Scan for the cell matching the given text and deliver its [x, y] coordinate at center. 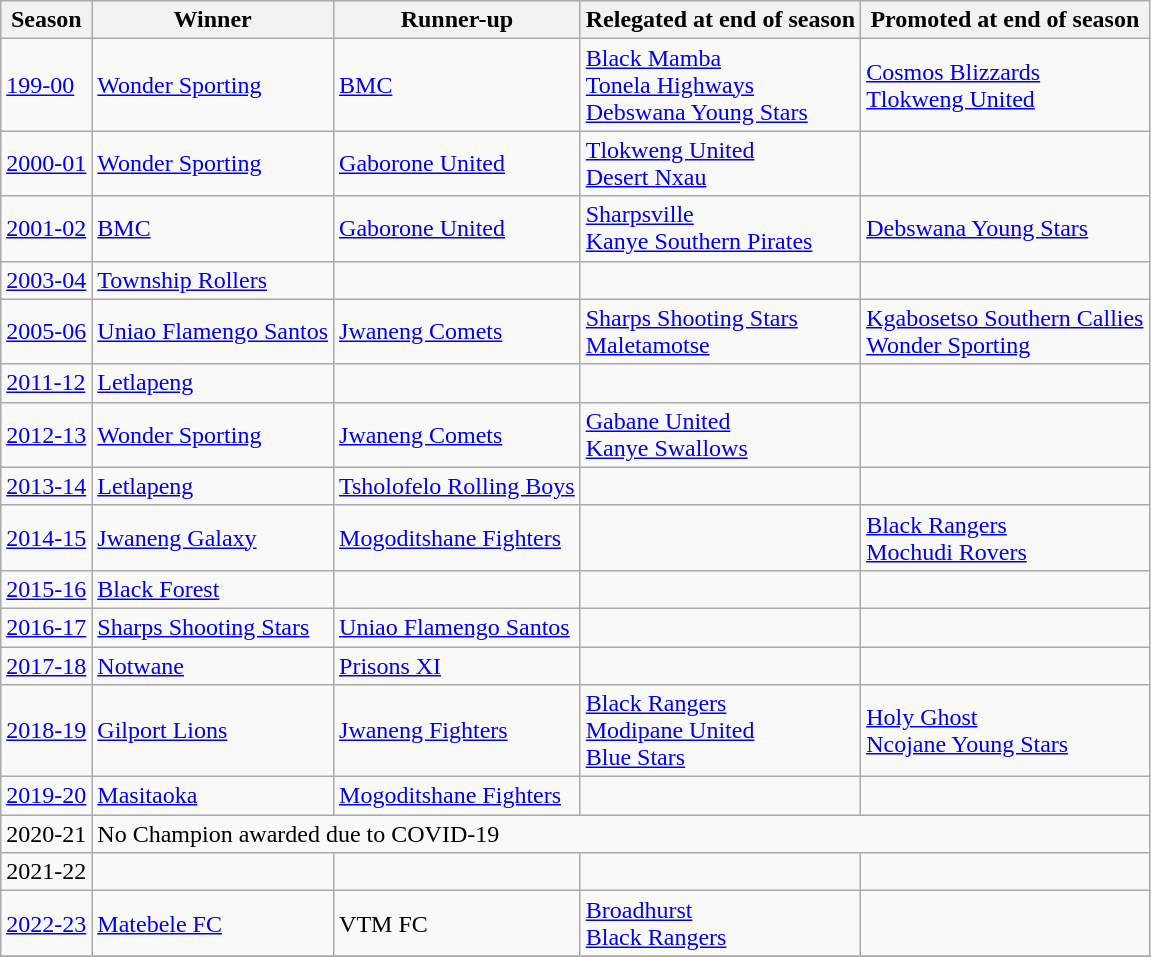
2003-04 [46, 280]
Promoted at end of season [1005, 20]
Debswana Young Stars [1005, 228]
Gilport Lions [213, 731]
Black MambaTonela HighwaysDebswana Young Stars [720, 85]
Runner-up [458, 20]
2015-16 [46, 589]
2013-14 [46, 486]
Black RangersMochudi Rovers [1005, 538]
2018-19 [46, 731]
Relegated at end of season [720, 20]
Cosmos BlizzardsTlokweng United [1005, 85]
2012-13 [46, 434]
Notwane [213, 665]
Sharps Shooting Stars [213, 627]
Masitaoka [213, 796]
Tsholofelo Rolling Boys [458, 486]
Sharps Shooting StarsMaletamotse [720, 332]
2005-06 [46, 332]
Tlokweng UnitedDesert Nxau [720, 164]
2020-21 [46, 834]
Holy GhostNcojane Young Stars [1005, 731]
Winner [213, 20]
Jwaneng Galaxy [213, 538]
No Champion awarded due to COVID-19 [620, 834]
2021-22 [46, 872]
VTM FC [458, 924]
BroadhurstBlack Rangers [720, 924]
Prisons XI [458, 665]
Black RangersModipane UnitedBlue Stars [720, 731]
Kgabosetso Southern CalliesWonder Sporting [1005, 332]
Township Rollers [213, 280]
199-00 [46, 85]
2022-23 [46, 924]
2016-17 [46, 627]
2019-20 [46, 796]
2011-12 [46, 383]
2014-15 [46, 538]
Season [46, 20]
SharpsvilleKanye Southern Pirates [720, 228]
Gabane UnitedKanye Swallows [720, 434]
2017-18 [46, 665]
Jwaneng Fighters [458, 731]
2001-02 [46, 228]
Black Forest [213, 589]
Matebele FC [213, 924]
2000-01 [46, 164]
